Output the (x, y) coordinate of the center of the cell containing the given text.  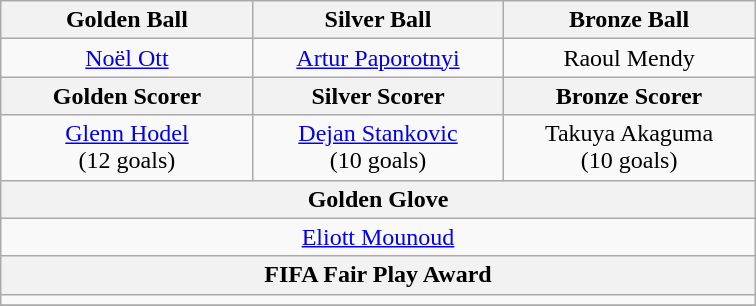
Noël Ott (126, 58)
Eliott Mounoud (378, 237)
Silver Scorer (378, 96)
Silver Ball (378, 20)
Takuya Akaguma(10 goals) (630, 148)
Artur Paporotnyi (378, 58)
Dejan Stankovic(10 goals) (378, 148)
FIFA Fair Play Award (378, 275)
Golden Ball (126, 20)
Bronze Scorer (630, 96)
Raoul Mendy (630, 58)
Glenn Hodel(12 goals) (126, 148)
Bronze Ball (630, 20)
Golden Scorer (126, 96)
Golden Glove (378, 199)
